Search for the cell housing the specified text and yield its (X, Y) center coordinate. 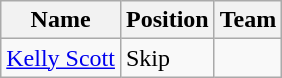
Position (167, 20)
Name (61, 20)
Kelly Scott (61, 58)
Skip (167, 58)
Team (248, 20)
